Output the (x, y) coordinate of the center of the cell containing the given text.  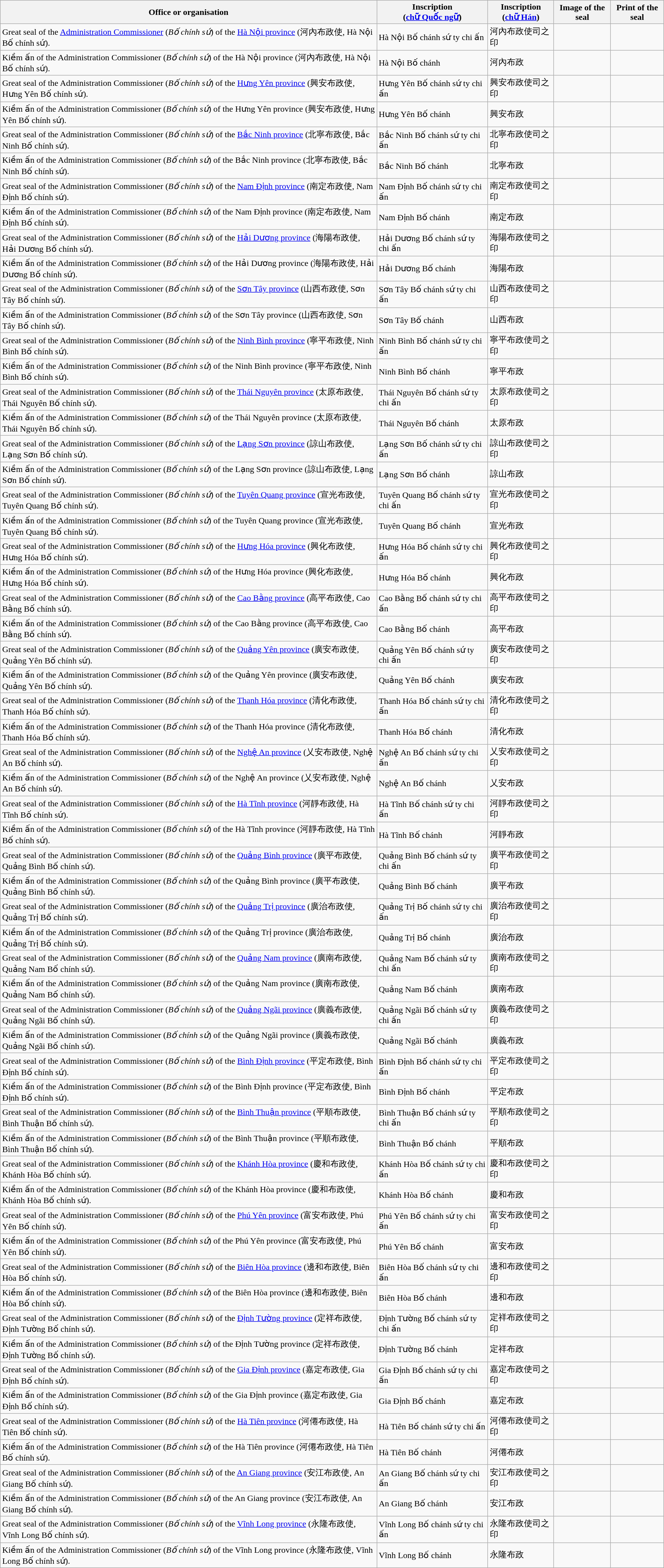
Kiềm ấn of the Administration Commissioner (Bố chính sứ) of the Hà Tĩnh province (河靜布政使, Hà Tĩnh Bố chính sứ). (189, 835)
Great seal of the Administration Commissioner (Bố chính sứ) of the Hưng Yên province (興安布政使, Hưng Yên Bố chính sứ). (189, 88)
Image of the seal (582, 12)
廣南布政 (521, 989)
Kiềm ấn of the Administration Commissioner (Bố chính sứ) of the Hưng Yên province (興安布政使, Hưng Yên Bố chính sứ). (189, 114)
Kiềm ấn of the Administration Commissioner (Bố chính sứ) of the Bình Thuận province (平順布政使, Bình Thuận Bố chính sứ). (189, 1143)
Great seal of the Administration Commissioner (Bố chính sứ) of the Vĩnh Long province (永隆布政使, Vĩnh Long Bố chính sứ). (189, 1529)
Great seal of the Administration Commissioner (Bố chính sứ) of the Quảng Ngãi province (廣義布政使, Quảng Ngãi Bố chính sứ). (189, 1015)
Quảng Nam Bố chánh (432, 989)
乂安布政使司之印 (521, 757)
Phú Yên Bố chánh sứ ty chi ấn (432, 1221)
廣平布政 (521, 886)
Kiềm ấn of the Administration Commissioner (Bố chính sứ) of the Tuyên Quang province (宣光布政使, Tuyên Quang Bố chính sứ). (189, 526)
Kiềm ấn of the Administration Commissioner (Bố chính sứ) of the Quảng Nam province (廣南布政使, Quảng Nam Bố chính sứ). (189, 989)
Great seal of the Administration Commissioner (Bố chính sứ) of the Bình Định province (平定布政使, Bình Định Bố chính sứ). (189, 1066)
Hà Nội Bố chánh (432, 62)
Lạng Sơn Bố chánh sứ ty chi ấn (432, 449)
Kiềm ấn of the Administration Commissioner (Bố chính sứ) of the Lạng Sơn province (諒山布政使, Lạng Sơn Bố chính sứ). (189, 474)
Hưng Hóa Bố chánh (432, 577)
Hà Nội Bố chánh sứ ty chi ấn (432, 37)
Kiềm ấn of the Administration Commissioner (Bố chính sứ) of the Nam Định province (南定布政使, Nam Định Bố chính sứ). (189, 217)
Ninh Bình Bố chánh sứ ty chi ấn (432, 346)
Lạng Sơn Bố chánh (432, 474)
Kiềm ấn of the Administration Commissioner (Bố chính sứ) of the Biên Hòa province (邊和布政使, Biên Hòa Bố chính sứ). (189, 1298)
Kiềm ấn of the Administration Commissioner (Bố chính sứ) of the Hưng Hóa province (興化布政使, Hưng Hóa Bố chính sứ). (189, 577)
定祥布政使司之印 (521, 1323)
Kiềm ấn of the Administration Commissioner (Bố chính sứ) of the Gia Định province (嘉定布政使, Gia Định Bố chính sứ). (189, 1401)
清化布政 (521, 732)
Quảng Ngãi Bố chánh (432, 1040)
Kiềm ấn of the Administration Commissioner (Bố chính sứ) of the An Giang province (安江布政使, An Giang Bố chính sứ). (189, 1503)
興安布政使司之印 (521, 88)
廣義布政 (521, 1040)
Kiềm ấn of the Administration Commissioner (Bố chính sứ) of the Thái Nguyên province (太原布政使, Thái Nguyên Bố chính sứ). (189, 423)
Hưng Hóa Bố chánh sứ ty chi ấn (432, 552)
河內布政使司之印 (521, 37)
Kiềm ấn of the Administration Commissioner (Bố chính sứ) of the Quảng Bình province (廣平布政使, Quảng Bình Bố chính sứ). (189, 886)
Great seal of the Administration Commissioner (Bố chính sứ) of the Phú Yên province (富安布政使, Phú Yên Bố chính sứ). (189, 1221)
Kiềm ấn of the Administration Commissioner (Bố chính sứ) of the Phú Yên province (富安布政使, Phú Yên Bố chính sứ). (189, 1246)
Gia Định Bố chánh (432, 1401)
Quảng Trị Bố chánh sứ ty chi ấn (432, 912)
高平布政使司之印 (521, 603)
太原布政 (521, 423)
Great seal of the Administration Commissioner (Bố chính sứ) of the Thanh Hóa province (清化布政使, Thanh Hóa Bố chính sứ). (189, 706)
Tuyên Quang Bố chánh sứ ty chi ấn (432, 500)
海陽布政使司之印 (521, 243)
廣平布政使司之印 (521, 860)
諒山布政使司之印 (521, 449)
Great seal of the Administration Commissioner (Bố chính sứ) of the Nghệ An province (乂安布政使, Nghệ An Bố chính sứ). (189, 757)
Great seal of the Administration Commissioner (Bố chính sứ) of the Quảng Nam province (廣南布政使, Quảng Nam Bố chính sứ). (189, 963)
Định Tường Bố chánh sứ ty chi ấn (432, 1323)
Kiềm ấn of the Administration Commissioner (Bố chính sứ) of the Quảng Ngãi province (廣義布政使, Quảng Ngãi Bố chính sứ). (189, 1040)
Kiềm ấn of the Administration Commissioner (Bố chính sứ) of the Hà Nội province (河內布政使, Hà Nội Bố chính sứ). (189, 62)
山西布政 (521, 320)
Great seal of the Administration Commissioner (Bố chính sứ) of the Hà Nội province (河內布政使, Hà Nội Bố chính sứ). (189, 37)
諒山布政 (521, 474)
Tuyên Quang Bố chánh (432, 526)
Bình Thuận Bố chánh (432, 1143)
河僊布政 (521, 1452)
山西布政使司之印 (521, 294)
Great seal of the Administration Commissioner (Bố chính sứ) of the Hải Dương province (海陽布政使, Hải Dương Bố chính sứ). (189, 243)
Inscription(chữ Quốc ngữ) (432, 12)
Kiềm ấn of the Administration Commissioner (Bố chính sứ) of the Thanh Hóa province (清化布政使, Thanh Hóa Bố chính sứ). (189, 732)
高平布政 (521, 629)
邊和布政 (521, 1298)
Thái Nguyên Bố chánh (432, 423)
Bình Định Bố chánh sứ ty chi ấn (432, 1066)
平定布政 (521, 1092)
Bình Thuận Bố chánh sứ ty chi ấn (432, 1118)
邊和布政使司之印 (521, 1272)
慶和布政使司之印 (521, 1169)
Định Tường Bố chánh (432, 1350)
Thanh Hóa Bố chánh sứ ty chi ấn (432, 706)
Ninh Bình Bố chánh (432, 372)
寧平布政使司之印 (521, 346)
Great seal of the Administration Commissioner (Bố chính sứ) of the Sơn Tây province (山西布政使, Sơn Tây Bố chính sứ). (189, 294)
興化布政 (521, 577)
Cao Bằng Bố chánh sứ ty chi ấn (432, 603)
Vĩnh Long Bố chánh (432, 1555)
Kiềm ấn of the Administration Commissioner (Bố chính sứ) of the Vĩnh Long province (永隆布政使, Vĩnh Long Bố chính sứ). (189, 1555)
北寧布政使司之印 (521, 140)
永隆布政 (521, 1555)
廣南布政使司之印 (521, 963)
Quảng Bình Bố chánh sứ ty chi ấn (432, 860)
Sơn Tây Bố chánh (432, 320)
Khánh Hòa Bố chánh (432, 1195)
安江布政使司之印 (521, 1478)
Great seal of the Administration Commissioner (Bố chính sứ) of the Gia Định province (嘉定布政使, Gia Định Bố chính sứ). (189, 1375)
廣治布政使司之印 (521, 912)
Thái Nguyên Bố chánh sứ ty chi ấn (432, 397)
Great seal of the Administration Commissioner (Bố chính sứ) of the Tuyên Quang province (宣光布政使, Tuyên Quang Bố chính sứ). (189, 500)
Kiềm ấn of the Administration Commissioner (Bố chính sứ) of the Hải Dương province (海陽布政使, Hải Dương Bố chính sứ). (189, 269)
廣安布政 (521, 680)
Sơn Tây Bố chánh sứ ty chi ấn (432, 294)
Inscription(chữ Hán) (521, 12)
北寧布政 (521, 166)
Khánh Hòa Bố chánh sứ ty chi ấn (432, 1169)
乂安布政 (521, 783)
Great seal of the Administration Commissioner (Bố chính sứ) of the Ninh Bình province (寧平布政使, Ninh Bình Bố chính sứ). (189, 346)
Kiềm ấn of the Administration Commissioner (Bố chính sứ) of the Bình Định province (平定布政使, Bình Định Bố chính sứ). (189, 1092)
河僊布政使司之印 (521, 1427)
Bình Định Bố chánh (432, 1092)
Great seal of the Administration Commissioner (Bố chính sứ) of the Khánh Hòa province (慶和布政使, Khánh Hòa Bố chính sứ). (189, 1169)
Hải Dương Bố chánh sứ ty chi ấn (432, 243)
Quảng Ngãi Bố chánh sứ ty chi ấn (432, 1015)
Kiềm ấn of the Administration Commissioner (Bố chính sứ) of the Quảng Yên province (廣安布政使, Quảng Yên Bố chính sứ). (189, 680)
Great seal of the Administration Commissioner (Bố chính sứ) of the Hà Tiên province (河僊布政使, Hà Tiên Bố chính sứ). (189, 1427)
Kiềm ấn of the Administration Commissioner (Bố chính sứ) of the Bắc Ninh province (北寧布政使, Bắc Ninh Bố chính sứ). (189, 166)
Great seal of the Administration Commissioner (Bố chính sứ) of the Quảng Bình province (廣平布政使, Quảng Bình Bố chính sứ). (189, 860)
Great seal of the Administration Commissioner (Bố chính sứ) of the Lạng Sơn province (諒山布政使, Lạng Sơn Bố chính sứ). (189, 449)
An Giang Bố chánh sứ ty chi ấn (432, 1478)
Quảng Nam Bố chánh sứ ty chi ấn (432, 963)
Hưng Yên Bố chánh (432, 114)
Great seal of the Administration Commissioner (Bố chính sứ) of the Hưng Hóa province (興化布政使, Hưng Hóa Bố chính sứ). (189, 552)
Gia Định Bố chánh sứ ty chi ấn (432, 1375)
Biên Hòa Bố chánh (432, 1298)
Hà Tĩnh Bố chánh sứ ty chi ấn (432, 809)
Great seal of the Administration Commissioner (Bố chính sứ) of the Bắc Ninh province (北寧布政使, Bắc Ninh Bố chính sứ). (189, 140)
南定布政 (521, 217)
Great seal of the Administration Commissioner (Bố chính sứ) of the Quảng Yên province (廣安布政使, Quảng Yên Bố chính sứ). (189, 655)
平順布政使司之印 (521, 1118)
河靜布政使司之印 (521, 809)
Great seal of the Administration Commissioner (Bố chính sứ) of the Định Tường province (定祥布政使, Định Tường Bố chính sứ). (189, 1323)
Kiềm ấn of the Administration Commissioner (Bố chính sứ) of the Quảng Trị province (廣治布政使, Quảng Trị Bố chính sứ). (189, 938)
Great seal of the Administration Commissioner (Bố chính sứ) of the Quảng Trị province (廣治布政使, Quảng Trị Bố chính sứ). (189, 912)
Hà Tiên Bố chánh sứ ty chi ấn (432, 1427)
Great seal of the Administration Commissioner (Bố chính sứ) of the An Giang province (安江布政使, An Giang Bố chính sứ). (189, 1478)
Nghệ An Bố chánh (432, 783)
Great seal of the Administration Commissioner (Bố chính sứ) of the Nam Định province (南定布政使, Nam Định Bố chính sứ). (189, 191)
Thanh Hóa Bố chánh (432, 732)
永隆布政使司之印 (521, 1529)
Quảng Yên Bố chánh (432, 680)
安江布政 (521, 1503)
興化布政使司之印 (521, 552)
Great seal of the Administration Commissioner (Bố chính sứ) of the Cao Bằng province (高平布政使, Cao Bằng Bố chính sứ). (189, 603)
Office or organisation (189, 12)
Great seal of the Administration Commissioner (Bố chính sứ) of the Hà Tĩnh province (河靜布政使, Hà Tĩnh Bố chính sứ). (189, 809)
Kiềm ấn of the Administration Commissioner (Bố chính sứ) of the Hà Tiên province (河僊布政使, Hà Tiên Bố chính sứ). (189, 1452)
Quảng Yên Bố chánh sứ ty chi ấn (432, 655)
寧平布政 (521, 372)
Kiềm ấn of the Administration Commissioner (Bố chính sứ) of the Định Tường province (定祥布政使, Định Tường Bố chính sứ). (189, 1350)
Kiềm ấn of the Administration Commissioner (Bố chính sứ) of the Khánh Hòa province (慶和布政使, Khánh Hòa Bố chính sứ). (189, 1195)
廣義布政使司之印 (521, 1015)
宣光布政使司之印 (521, 500)
Biên Hòa Bố chánh sứ ty chi ấn (432, 1272)
Great seal of the Administration Commissioner (Bố chính sứ) of the Biên Hòa province (邊和布政使, Biên Hòa Bố chính sứ). (189, 1272)
嘉定布政使司之印 (521, 1375)
廣治布政 (521, 938)
An Giang Bố chánh (432, 1503)
Vĩnh Long Bố chánh sứ ty chi ấn (432, 1529)
海陽布政 (521, 269)
Great seal of the Administration Commissioner (Bố chính sứ) of the Bình Thuận province (平順布政使, Bình Thuận Bố chính sứ). (189, 1118)
Kiềm ấn of the Administration Commissioner (Bố chính sứ) of the Ninh Bình province (寧平布政使, Ninh Bình Bố chính sứ). (189, 372)
Print of the seal (637, 12)
太原布政使司之印 (521, 397)
平順布政 (521, 1143)
Hưng Yên Bố chánh sứ ty chi ấn (432, 88)
廣安布政使司之印 (521, 655)
嘉定布政 (521, 1401)
Hà Tĩnh Bố chánh (432, 835)
河內布政 (521, 62)
宣光布政 (521, 526)
河靜布政 (521, 835)
定祥布政 (521, 1350)
Kiềm ấn of the Administration Commissioner (Bố chính sứ) of the Nghệ An province (乂安布政使, Nghệ An Bố chính sứ). (189, 783)
Kiềm ấn of the Administration Commissioner (Bố chính sứ) of the Sơn Tây province (山西布政使, Sơn Tây Bố chính sứ). (189, 320)
Hà Tiên Bố chánh (432, 1452)
Phú Yên Bố chánh (432, 1246)
平定布政使司之印 (521, 1066)
Quảng Bình Bố chánh (432, 886)
Kiềm ấn of the Administration Commissioner (Bố chính sứ) of the Cao Bằng province (高平布政使, Cao Bằng Bố chính sứ). (189, 629)
富安布政使司之印 (521, 1221)
南定布政使司之印 (521, 191)
Nam Định Bố chánh (432, 217)
富安布政 (521, 1246)
Bắc Ninh Bố chánh (432, 166)
Hải Dương Bố chánh (432, 269)
慶和布政 (521, 1195)
興安布政 (521, 114)
Great seal of the Administration Commissioner (Bố chính sứ) of the Thái Nguyên province (太原布政使, Thái Nguyên Bố chính sứ). (189, 397)
Bắc Ninh Bố chánh sứ ty chi ấn (432, 140)
Cao Bằng Bố chánh (432, 629)
Nam Định Bố chánh sứ ty chi ấn (432, 191)
Nghệ An Bố chánh sứ ty chi ấn (432, 757)
清化布政使司之印 (521, 706)
Quảng Trị Bố chánh (432, 938)
